For the text-containing cell, return its midpoint in (X, Y) coordinate format. 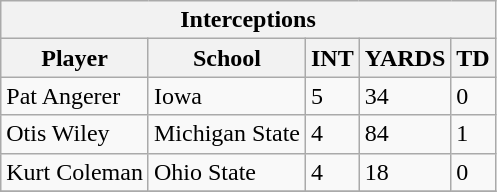
YARDS (405, 58)
Interceptions (248, 20)
84 (405, 134)
INT (332, 58)
Otis Wiley (75, 134)
Michigan State (226, 134)
34 (405, 96)
TD (473, 58)
School (226, 58)
Ohio State (226, 172)
1 (473, 134)
18 (405, 172)
Pat Angerer (75, 96)
5 (332, 96)
Iowa (226, 96)
Player (75, 58)
Kurt Coleman (75, 172)
